Capture the cell that displays the provided text and extract its [X, Y] central coordinate. 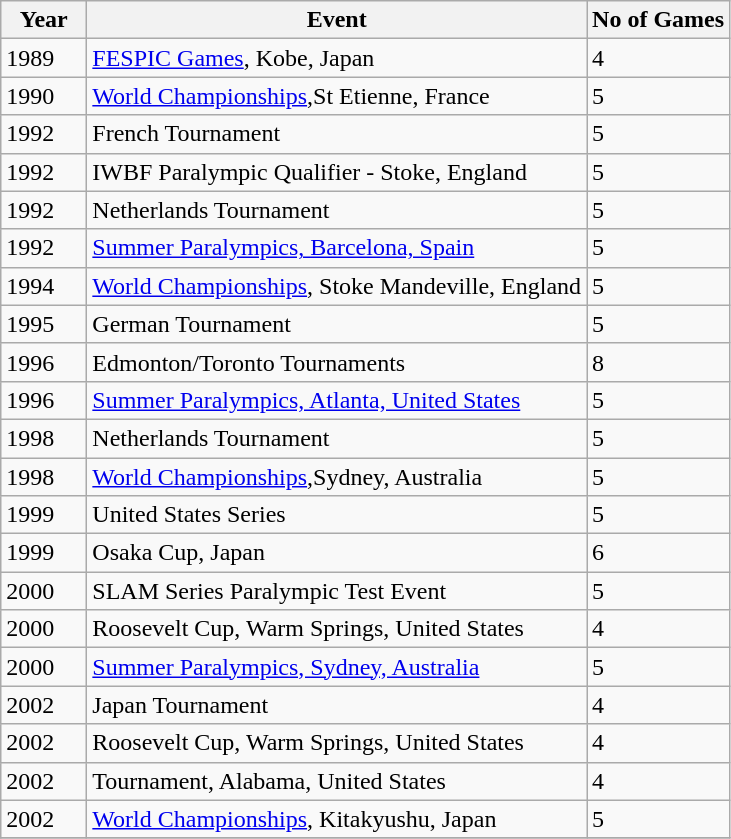
German Tournament [337, 324]
World Championships,St Etienne, France [337, 96]
Japan Tournament [337, 705]
Summer Paralympics, Barcelona, Spain [337, 248]
Summer Paralympics, Atlanta, United States [337, 400]
No of Games [658, 20]
6 [658, 553]
1995 [44, 324]
Year [44, 20]
World Championships,Sydney, Australia [337, 477]
FESPIC Games, Kobe, Japan [337, 58]
World Championships, Kitakyushu, Japan [337, 819]
1989 [44, 58]
SLAM Series Paralympic Test Event [337, 591]
United States Series [337, 515]
Tournament, Alabama, United States [337, 781]
1990 [44, 96]
Edmonton/Toronto Tournaments [337, 362]
8 [658, 362]
French Tournament [337, 134]
Summer Paralympics, Sydney, Australia [337, 667]
Osaka Cup, Japan [337, 553]
IWBF Paralympic Qualifier - Stoke, England [337, 172]
1994 [44, 286]
Event [337, 20]
World Championships, Stoke Mandeville, England [337, 286]
